Locate the cell with the specified text and output its (x, y) center coordinate. 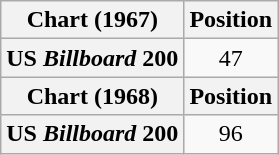
Chart (1967) (92, 20)
96 (231, 134)
47 (231, 58)
Chart (1968) (92, 96)
